Return the [x, y] coordinate for the center point of the cell that contains the specified text.  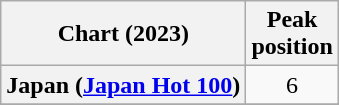
6 [292, 85]
Peakposition [292, 34]
Chart (2023) [124, 34]
Japan (Japan Hot 100) [124, 85]
